Find where the given text appears and provide that cell's center as [X, Y] coordinate. 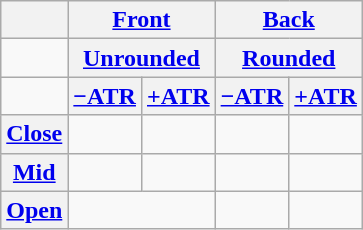
Front [142, 20]
Open [34, 210]
Unrounded [142, 58]
Mid [34, 172]
Back [288, 20]
Close [34, 134]
Rounded [288, 58]
